Pinpoint the cell where the given text exists, returning its (X, Y) midpoint coordinate. 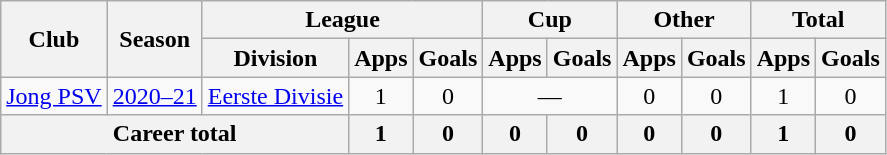
Jong PSV (54, 96)
Total (818, 20)
League (342, 20)
2020–21 (154, 96)
Career total (175, 134)
Season (154, 39)
Eerste Divisie (275, 96)
Division (275, 58)
— (550, 96)
Other (684, 20)
Cup (550, 20)
Club (54, 39)
